From the cell containing the given text, extract its center point as [X, Y] coordinate. 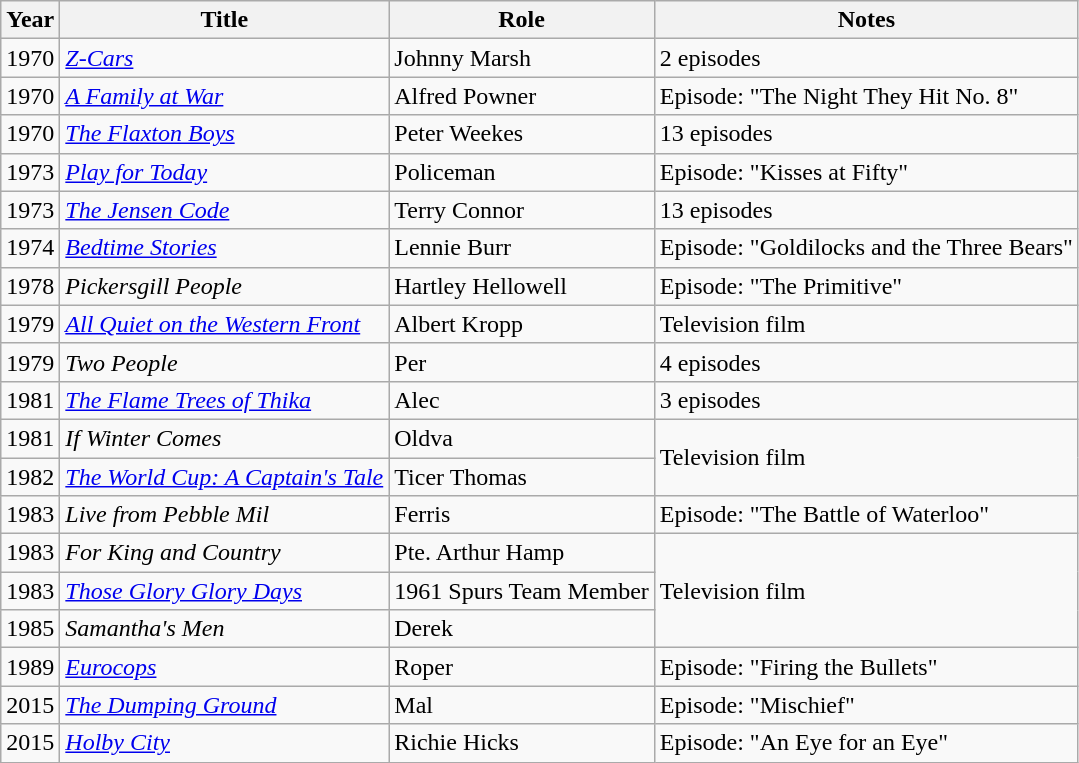
Episode: "Kisses at Fifty" [866, 172]
Episode: "The Battle of Waterloo" [866, 515]
For King and Country [224, 553]
Live from Pebble Mil [224, 515]
All Quiet on the Western Front [224, 324]
Terry Connor [522, 210]
1982 [30, 477]
Pickersgill People [224, 286]
The World Cup: A Captain's Tale [224, 477]
Holby City [224, 743]
Oldva [522, 438]
Policeman [522, 172]
If Winter Comes [224, 438]
1978 [30, 286]
1989 [30, 667]
Ferris [522, 515]
3 episodes [866, 400]
Samantha's Men [224, 629]
The Flaxton Boys [224, 134]
Two People [224, 362]
1961 Spurs Team Member [522, 591]
Albert Kropp [522, 324]
Hartley Hellowell [522, 286]
Mal [522, 705]
4 episodes [866, 362]
Pte. Arthur Hamp [522, 553]
Episode: "Goldilocks and the Three Bears" [866, 248]
Lennie Burr [522, 248]
Per [522, 362]
Year [30, 20]
Peter Weekes [522, 134]
Episode: "The Primitive" [866, 286]
Title [224, 20]
Episode: "An Eye for an Eye" [866, 743]
Derek [522, 629]
The Dumping Ground [224, 705]
Alfred Powner [522, 96]
Play for Today [224, 172]
Those Glory Glory Days [224, 591]
Bedtime Stories [224, 248]
Z-Cars [224, 58]
Richie Hicks [522, 743]
Roper [522, 667]
The Flame Trees of Thika [224, 400]
Ticer Thomas [522, 477]
Episode: "The Night They Hit No. 8" [866, 96]
Episode: "Mischief" [866, 705]
1974 [30, 248]
Johnny Marsh [522, 58]
A Family at War [224, 96]
Role [522, 20]
2 episodes [866, 58]
Notes [866, 20]
Eurocops [224, 667]
1985 [30, 629]
Alec [522, 400]
The Jensen Code [224, 210]
Episode: "Firing the Bullets" [866, 667]
